From the cell containing the given text, extract its center point as [X, Y] coordinate. 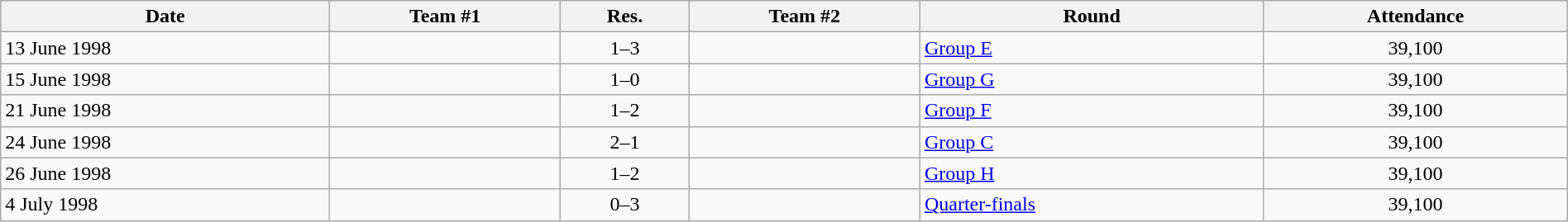
Group E [1092, 48]
Quarter-finals [1092, 205]
4 July 1998 [165, 205]
Attendance [1416, 17]
Team #2 [804, 17]
Round [1092, 17]
Team #1 [445, 17]
Group G [1092, 79]
1–0 [625, 79]
Group H [1092, 173]
21 June 1998 [165, 111]
13 June 1998 [165, 48]
Group C [1092, 142]
0–3 [625, 205]
24 June 1998 [165, 142]
Date [165, 17]
1–3 [625, 48]
2–1 [625, 142]
Res. [625, 17]
26 June 1998 [165, 173]
15 June 1998 [165, 79]
Group F [1092, 111]
